Identify which cell holds the provided text, then report its (X, Y) central coordinate. 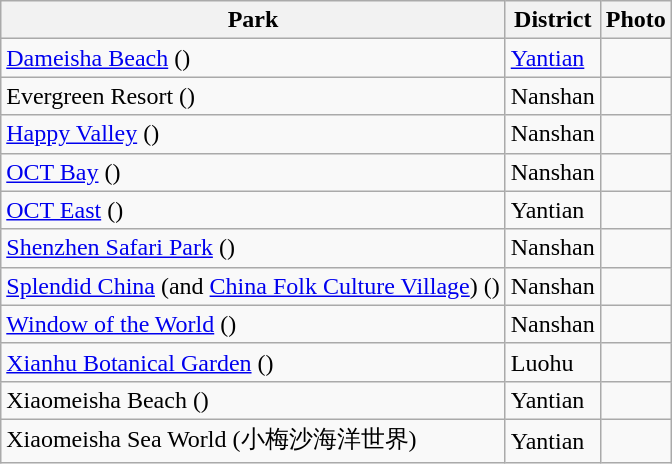
Luohu (552, 362)
Photo (636, 20)
Xianhu Botanical Garden () (253, 362)
Splendid China (and China Folk Culture Village) () (253, 286)
Shenzhen Safari Park () (253, 248)
Happy Valley () (253, 134)
Xiaomeisha Sea World (小梅沙海洋世界) (253, 440)
Window of the World () (253, 324)
Park (253, 20)
Evergreen Resort () (253, 96)
OCT Bay () (253, 172)
OCT East () (253, 210)
Xiaomeisha Beach () (253, 400)
District (552, 20)
Dameisha Beach () (253, 58)
